Return the [x, y] coordinate for the center point of the cell that contains the specified text.  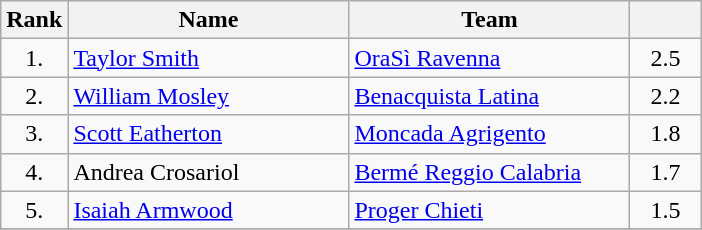
Benacquista Latina [490, 96]
Andrea Crosariol [208, 172]
Scott Eatherton [208, 134]
Bermé Reggio Calabria [490, 172]
2. [34, 96]
1.7 [666, 172]
1.8 [666, 134]
OraSì Ravenna [490, 58]
Rank [34, 20]
1.5 [666, 210]
Moncada Agrigento [490, 134]
3. [34, 134]
Proger Chieti [490, 210]
William Mosley [208, 96]
4. [34, 172]
1. [34, 58]
Name [208, 20]
Taylor Smith [208, 58]
Isaiah Armwood [208, 210]
2.5 [666, 58]
2.2 [666, 96]
5. [34, 210]
Team [490, 20]
